Detect which cell encompasses the target text, then output its [X, Y] center coordinate. 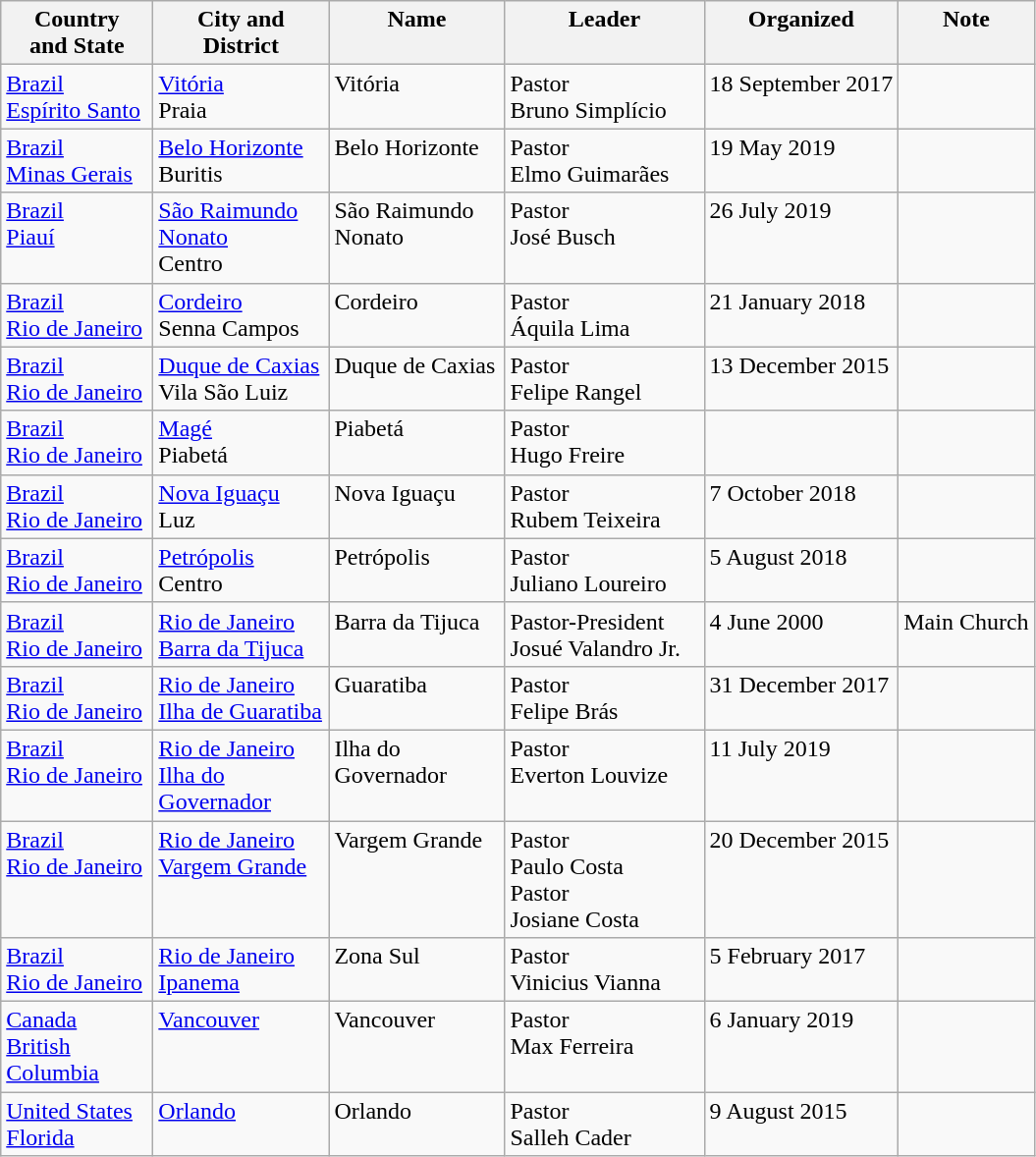
4 June 2000 [801, 634]
18 September 2017 [801, 96]
7 October 2018 [801, 507]
PastorPaulo CostaPastorJosiane Costa [605, 880]
Barra da Tijuca [416, 634]
São Raimundo NonatoCentro [242, 238]
Leader [605, 33]
31 December 2017 [801, 697]
Rio de JaneiroBarra da Tijuca [242, 634]
20 December 2015 [801, 880]
BrazilMinas Gerais [77, 161]
CanadaBritish Columbia [77, 1047]
Zona Sul [416, 970]
19 May 2019 [801, 161]
PastorÁquila Lima [605, 314]
PastorRubem Teixeira [605, 507]
Duque de Caxias [416, 379]
BrazilPiauí [77, 238]
Vitória [416, 96]
Rio de JaneiroIpanema [242, 970]
Rio de JaneiroVargem Grande [242, 880]
CordeiroSenna Campos [242, 314]
Vargem Grande [416, 880]
PastorJosé Busch [605, 238]
PastorElmo Guimarães [605, 161]
Name [416, 33]
Petrópolis [416, 570]
PastorSalleh Cader [605, 1124]
PastorBruno Simplício [605, 96]
Nova IguaçuLuz [242, 507]
13 December 2015 [801, 379]
VitóriaPraia [242, 96]
PetrópolisCentro [242, 570]
Piabetá [416, 442]
Belo HorizonteBuritis [242, 161]
City and District [242, 33]
Ilha do Governador [416, 775]
5 February 2017 [801, 970]
PastorFelipe Brás [605, 697]
Guaratiba [416, 697]
Organized [801, 33]
PastorHugo Freire [605, 442]
São Raimundo Nonato [416, 238]
5 August 2018 [801, 570]
PastorEverton Louvize [605, 775]
PastorMax Ferreira [605, 1047]
Rio de JaneiroIlha do Governador [242, 775]
BrazilEspírito Santo [77, 96]
PastorVinicius Vianna [605, 970]
United StatesFlorida [77, 1124]
PastorFelipe Rangel [605, 379]
Cordeiro [416, 314]
Note [966, 33]
PastorJuliano Loureiro [605, 570]
26 July 2019 [801, 238]
Belo Horizonte [416, 161]
Rio de JaneiroIlha de Guaratiba [242, 697]
Duque de CaxiasVila São Luiz [242, 379]
Nova Iguaçu [416, 507]
MagéPiabetá [242, 442]
9 August 2015 [801, 1124]
Pastor-PresidentJosué Valandro Jr. [605, 634]
11 July 2019 [801, 775]
6 January 2019 [801, 1047]
21 January 2018 [801, 314]
Main Church [966, 634]
Countryand State [77, 33]
